Find where the given text appears and provide that cell's center as (x, y) coordinate. 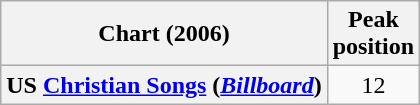
US Christian Songs (Billboard) (164, 85)
12 (373, 85)
Peakposition (373, 34)
Chart (2006) (164, 34)
